Provide the (X, Y) coordinate of the cell's center where the given text is located.  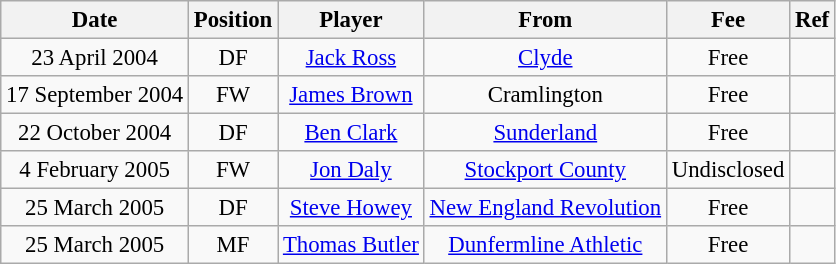
Clyde (545, 58)
Dunfermline Athletic (545, 245)
Cramlington (545, 95)
23 April 2004 (95, 58)
Thomas Butler (352, 245)
Date (95, 20)
Jack Ross (352, 58)
Stockport County (545, 170)
Ref (812, 20)
MF (234, 245)
Sunderland (545, 133)
Fee (728, 20)
Position (234, 20)
From (545, 20)
Steve Howey (352, 208)
Player (352, 20)
Jon Daly (352, 170)
4 February 2005 (95, 170)
22 October 2004 (95, 133)
Undisclosed (728, 170)
New England Revolution (545, 208)
17 September 2004 (95, 95)
Ben Clark (352, 133)
James Brown (352, 95)
